Determine the (x, y) coordinate at the center of the cell enclosing the given text.  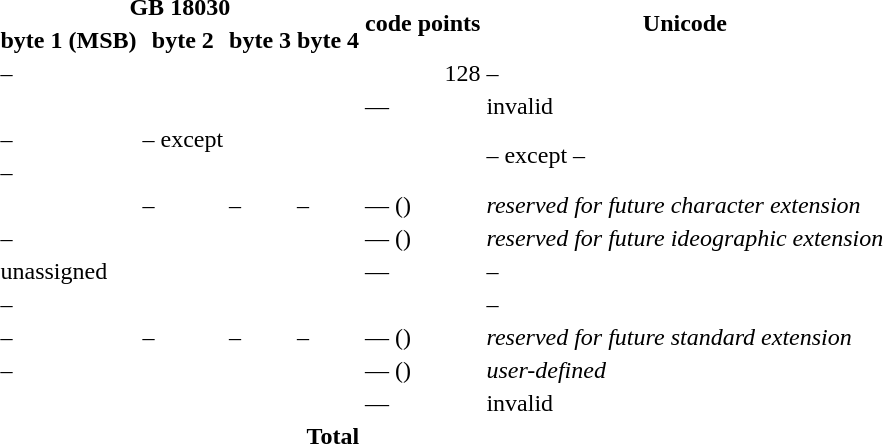
– except (183, 139)
byte 2 (183, 40)
byte 4 (328, 40)
128 (423, 73)
byte 3 (260, 40)
